Extract the (X, Y) coordinate from the center of the cell holding the provided text.  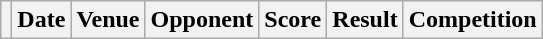
Score (293, 20)
Date (42, 20)
Competition (472, 20)
Result (365, 20)
Opponent (202, 20)
Venue (108, 20)
